Return (X, Y) of the center of cell containing provided text 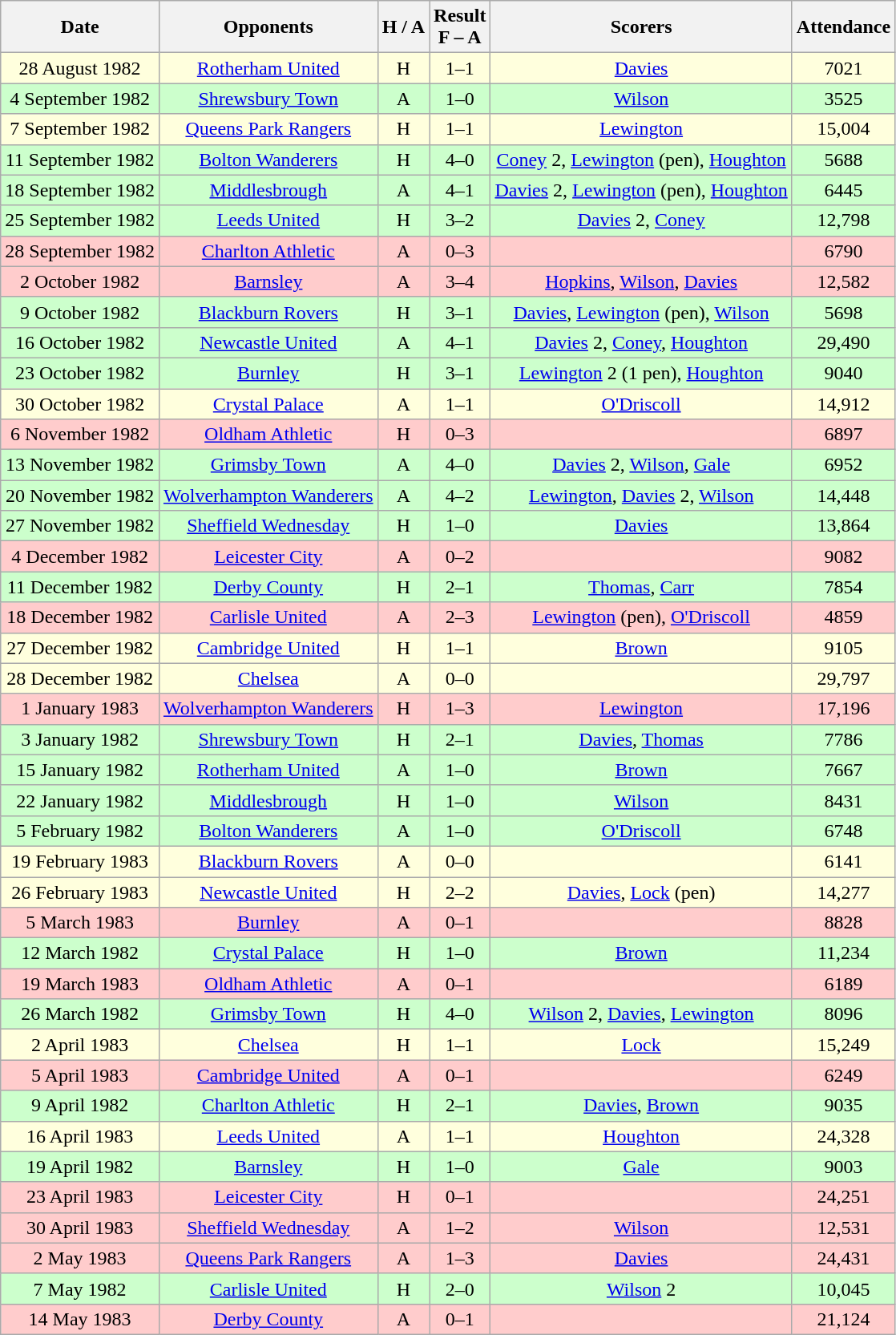
6445 (843, 190)
4–2 (460, 496)
Lewington (pen), O'Driscoll (641, 617)
9082 (843, 556)
9 October 1982 (80, 312)
Davies 2, Coney (641, 220)
6249 (843, 1075)
3 January 1982 (80, 739)
9040 (843, 373)
22 January 1982 (80, 800)
11,234 (843, 953)
12,531 (843, 1228)
Hopkins, Wilson, Davies (641, 281)
9 April 1982 (80, 1106)
19 March 1983 (80, 984)
13 November 1982 (80, 465)
6189 (843, 984)
11 December 1982 (80, 587)
7021 (843, 68)
Davies, Thomas (641, 739)
24,251 (843, 1197)
1 January 1983 (80, 709)
Davies 2, Lewington (pen), Houghton (641, 190)
12 March 1982 (80, 953)
Opponents (268, 27)
Scorers (641, 27)
6790 (843, 251)
Thomas, Carr (641, 587)
12,582 (843, 281)
27 November 1982 (80, 526)
Davies 2, Coney, Houghton (641, 342)
14 May 1983 (80, 1319)
Date (80, 27)
2 October 1982 (80, 281)
17,196 (843, 709)
23 April 1983 (80, 1197)
24,431 (843, 1258)
8431 (843, 800)
18 December 1982 (80, 617)
14,277 (843, 892)
14,912 (843, 403)
0–2 (460, 556)
5698 (843, 312)
H / A (403, 27)
20 November 1982 (80, 496)
16 October 1982 (80, 342)
Wilson 2 (641, 1288)
6 November 1982 (80, 435)
5 February 1982 (80, 831)
26 February 1983 (80, 892)
19 April 1982 (80, 1167)
10,045 (843, 1288)
ResultF – A (460, 27)
4859 (843, 617)
15,004 (843, 129)
Davies, Lock (pen) (641, 892)
Attendance (843, 27)
29,797 (843, 678)
7 May 1982 (80, 1288)
7854 (843, 587)
Wilson 2, Davies, Lewington (641, 1014)
24,328 (843, 1136)
5 April 1983 (80, 1075)
16 April 1983 (80, 1136)
15 January 1982 (80, 770)
18 September 1982 (80, 190)
19 February 1983 (80, 861)
7667 (843, 770)
9035 (843, 1106)
6897 (843, 435)
7 September 1982 (80, 129)
4 September 1982 (80, 99)
29,490 (843, 342)
3–4 (460, 281)
Gale (641, 1167)
2–3 (460, 617)
Houghton (641, 1136)
8096 (843, 1014)
30 April 1983 (80, 1228)
Davies, Lewington (pen), Wilson (641, 312)
21,124 (843, 1319)
15,249 (843, 1045)
Lewington, Davies 2, Wilson (641, 496)
7786 (843, 739)
6952 (843, 465)
25 September 1982 (80, 220)
5 March 1983 (80, 923)
27 December 1982 (80, 648)
1–2 (460, 1228)
2 May 1983 (80, 1258)
9105 (843, 648)
Lewington 2 (1 pen), Houghton (641, 373)
23 October 1982 (80, 373)
3–2 (460, 220)
14,448 (843, 496)
28 December 1982 (80, 678)
Davies, Brown (641, 1106)
2–0 (460, 1288)
Davies 2, Wilson, Gale (641, 465)
6141 (843, 861)
26 March 1982 (80, 1014)
13,864 (843, 526)
9003 (843, 1167)
4 December 1982 (80, 556)
2 April 1983 (80, 1045)
8828 (843, 923)
30 October 1982 (80, 403)
5688 (843, 160)
Lock (641, 1045)
11 September 1982 (80, 160)
28 September 1982 (80, 251)
12,798 (843, 220)
3525 (843, 99)
28 August 1982 (80, 68)
6748 (843, 831)
Coney 2, Lewington (pen), Houghton (641, 160)
2–2 (460, 892)
